Find where the given text appears and provide that cell's center as [x, y] coordinate. 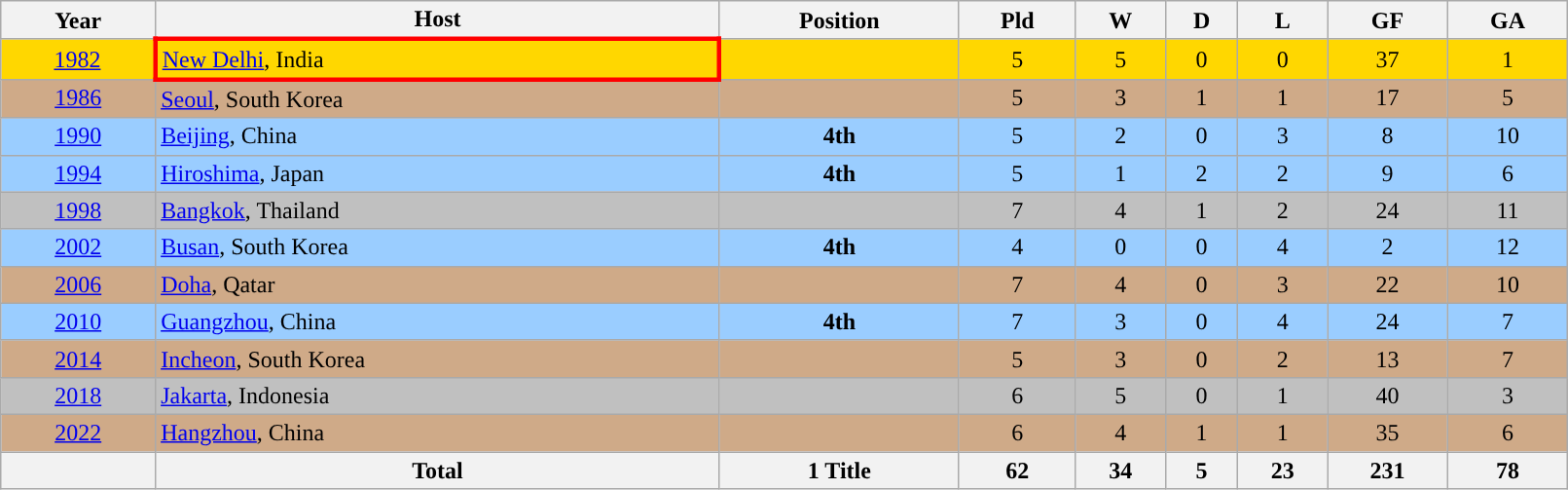
L [1283, 20]
W [1120, 20]
Seoul, South Korea [438, 98]
1986 [78, 98]
13 [1388, 358]
40 [1388, 396]
Incheon, South Korea [438, 358]
231 [1388, 471]
1994 [78, 173]
Doha, Qatar [438, 284]
Hiroshima, Japan [438, 173]
8 [1388, 136]
1982 [78, 58]
23 [1283, 471]
2014 [78, 358]
2018 [78, 396]
17 [1388, 98]
Beijing, China [438, 136]
Guangzhou, China [438, 321]
Bangkok, Thailand [438, 210]
9 [1388, 173]
1 Title [839, 471]
Pld [1017, 20]
11 [1508, 210]
12 [1508, 247]
2010 [78, 321]
37 [1388, 58]
22 [1388, 284]
Jakarta, Indonesia [438, 396]
62 [1017, 471]
Busan, South Korea [438, 247]
Hangzhou, China [438, 433]
1998 [78, 210]
2006 [78, 284]
34 [1120, 471]
D [1201, 20]
Total [438, 471]
2002 [78, 247]
1990 [78, 136]
Position [839, 20]
GF [1388, 20]
78 [1508, 471]
2022 [78, 433]
GA [1508, 20]
New Delhi, India [438, 58]
Host [438, 20]
35 [1388, 433]
Year [78, 20]
